Return the (X, Y) coordinate for the center point of the cell that contains the specified text.  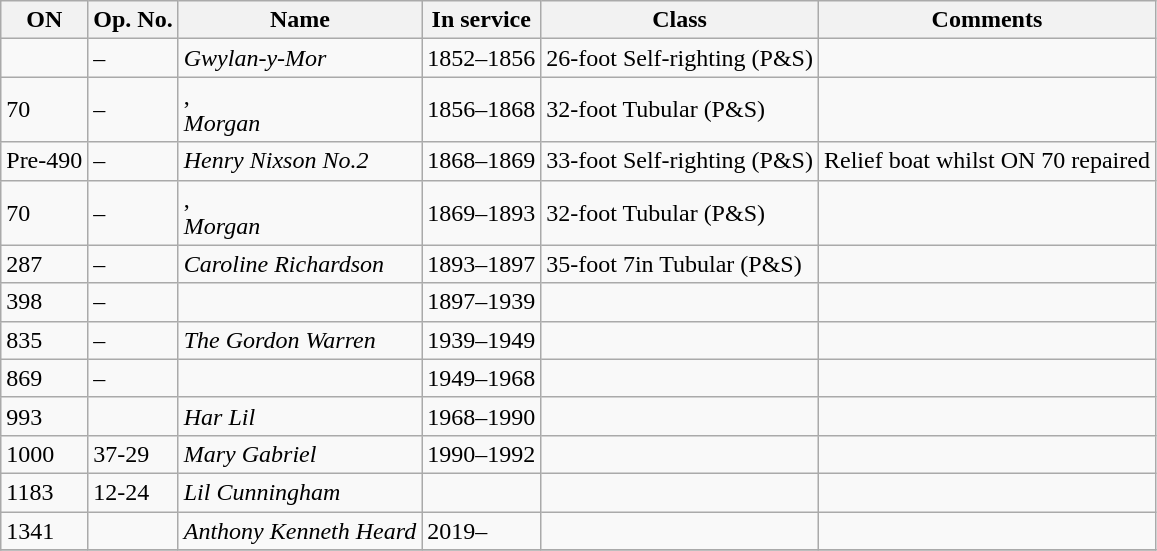
1893–1897 (482, 264)
1939–1949 (482, 340)
1968–1990 (482, 416)
1868–1869 (482, 161)
1000 (44, 454)
35-foot 7in Tubular (P&S) (680, 264)
1852–1856 (482, 58)
2019– (482, 531)
Relief boat whilst ON 70 repaired (986, 161)
1897–1939 (482, 302)
835 (44, 340)
12-24 (133, 492)
Op. No. (133, 20)
1869–1893 (482, 212)
1341 (44, 531)
Pre-490 (44, 161)
26-foot Self-righting (P&S) (680, 58)
Har Lil (300, 416)
In service (482, 20)
33-foot Self-righting (P&S) (680, 161)
Name (300, 20)
37-29 (133, 454)
1949–1968 (482, 378)
1856–1868 (482, 110)
Gwylan-y-Mor (300, 58)
Lil Cunningham (300, 492)
The Gordon Warren (300, 340)
287 (44, 264)
Mary Gabriel (300, 454)
Henry Nixson No.2 (300, 161)
398 (44, 302)
Anthony Kenneth Heard (300, 531)
1183 (44, 492)
869 (44, 378)
ON (44, 20)
1990–1992 (482, 454)
Comments (986, 20)
993 (44, 416)
Caroline Richardson (300, 264)
Class (680, 20)
